For the text-containing cell, return its midpoint in [x, y] coordinate format. 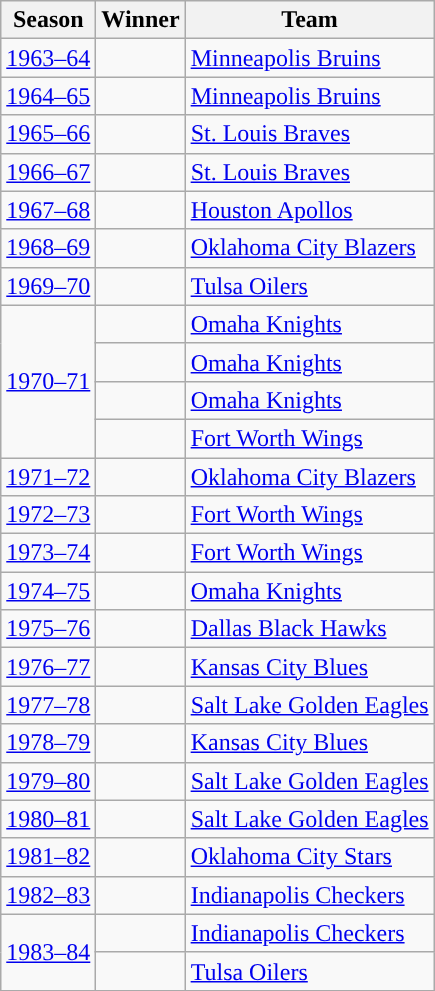
1968–69 [48, 248]
1978–79 [48, 743]
1967–68 [48, 210]
1970–71 [48, 381]
Dallas Black Hawks [310, 629]
1974–75 [48, 591]
Season [48, 20]
1972–73 [48, 515]
1963–64 [48, 58]
1969–70 [48, 286]
1965–66 [48, 134]
1981–82 [48, 857]
1982–83 [48, 895]
1977–78 [48, 705]
1973–74 [48, 553]
1964–65 [48, 96]
1966–67 [48, 172]
1976–77 [48, 667]
Team [310, 20]
Winner [140, 20]
1975–76 [48, 629]
1980–81 [48, 819]
1979–80 [48, 781]
1971–72 [48, 477]
1983–84 [48, 952]
Oklahoma City Stars [310, 857]
Houston Apollos [310, 210]
